Pinpoint the cell where the given text exists, returning its [X, Y] midpoint coordinate. 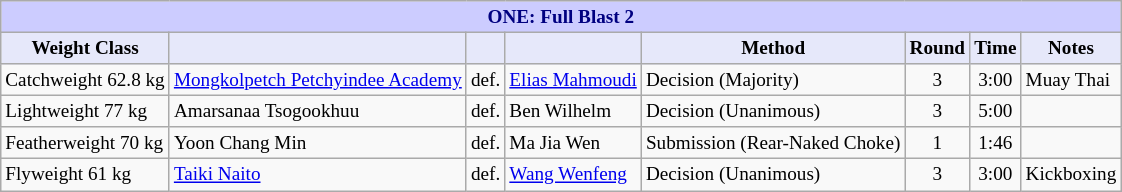
Method [773, 48]
Elias Mahmoudi [574, 80]
Amarsanaa Tsogookhuu [318, 111]
Wang Wenfeng [574, 175]
Decision (Majority) [773, 80]
5:00 [996, 111]
Muay Thai [1071, 80]
Featherweight 70 kg [86, 143]
Catchweight 62.8 kg [86, 80]
Mongkolpetch Petchyindee Academy [318, 80]
Time [996, 48]
Lightweight 77 kg [86, 111]
Flyweight 61 kg [86, 175]
Ma Jia Wen [574, 143]
ONE: Full Blast 2 [561, 17]
Yoon Chang Min [318, 143]
Round [938, 48]
1 [938, 143]
Ben Wilhelm [574, 111]
Taiki Naito [318, 175]
Notes [1071, 48]
Submission (Rear-Naked Choke) [773, 143]
Weight Class [86, 48]
Kickboxing [1071, 175]
1:46 [996, 143]
